For the text-containing cell, return its midpoint in [x, y] coordinate format. 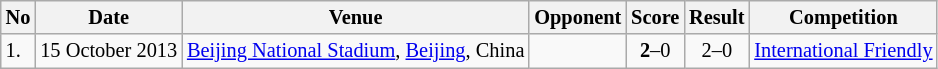
International Friendly [843, 51]
Beijing National Stadium, Beijing, China [356, 51]
No [18, 17]
1. [18, 51]
Competition [843, 17]
Venue [356, 17]
Score [655, 17]
15 October 2013 [108, 51]
Result [716, 17]
Opponent [578, 17]
Date [108, 17]
